Identify which cell holds the provided text, then report its [X, Y] central coordinate. 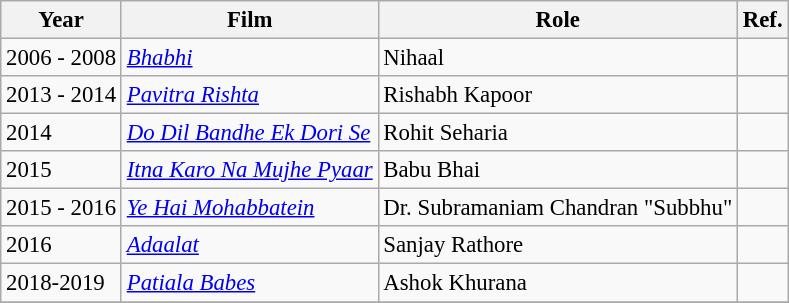
Ashok Khurana [558, 283]
Role [558, 20]
2013 - 2014 [62, 95]
Bhabhi [250, 58]
Itna Karo Na Mujhe Pyaar [250, 170]
Ye Hai Mohabbatein [250, 208]
Dr. Subramaniam Chandran "Subbhu" [558, 208]
2015 [62, 170]
2014 [62, 133]
Year [62, 20]
Babu Bhai [558, 170]
2018-2019 [62, 283]
Sanjay Rathore [558, 245]
2006 - 2008 [62, 58]
Film [250, 20]
2015 - 2016 [62, 208]
2016 [62, 245]
Do Dil Bandhe Ek Dori Se [250, 133]
Rishabh Kapoor [558, 95]
Patiala Babes [250, 283]
Ref. [762, 20]
Pavitra Rishta [250, 95]
Rohit Seharia [558, 133]
Nihaal [558, 58]
Adaalat [250, 245]
